Determine the [x, y] coordinate at the center of the cell enclosing the given text.  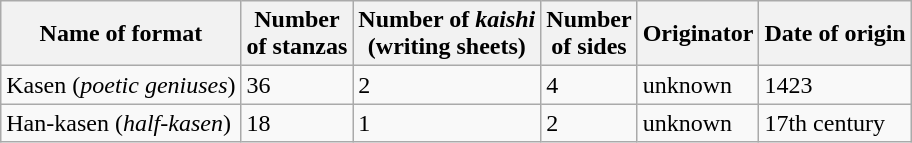
36 [297, 85]
17th century [835, 123]
Originator [698, 34]
1423 [835, 85]
Date of origin [835, 34]
Han-kasen (half-kasen) [121, 123]
4 [589, 85]
Number of stanzas [297, 34]
Number of kaishi (writing sheets) [447, 34]
Name of format [121, 34]
18 [297, 123]
Number of sides [589, 34]
Kasen (poetic geniuses) [121, 85]
1 [447, 123]
